Identify which cell holds the provided text, then report its (x, y) central coordinate. 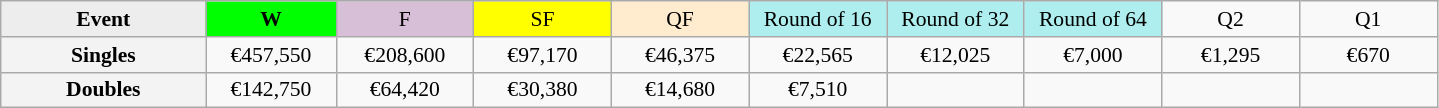
€22,565 (818, 55)
Singles (104, 55)
W (271, 19)
€7,000 (1093, 55)
Round of 32 (955, 19)
QF (680, 19)
€97,170 (543, 55)
€208,600 (405, 55)
€46,375 (680, 55)
F (405, 19)
Q2 (1231, 19)
€142,750 (271, 90)
€670 (1368, 55)
€64,420 (405, 90)
€1,295 (1231, 55)
Doubles (104, 90)
€12,025 (955, 55)
Round of 64 (1093, 19)
SF (543, 19)
€7,510 (818, 90)
Q1 (1368, 19)
€457,550 (271, 55)
Round of 16 (818, 19)
€14,680 (680, 90)
Event (104, 19)
€30,380 (543, 90)
